Search for the cell housing the specified text and yield its [X, Y] center coordinate. 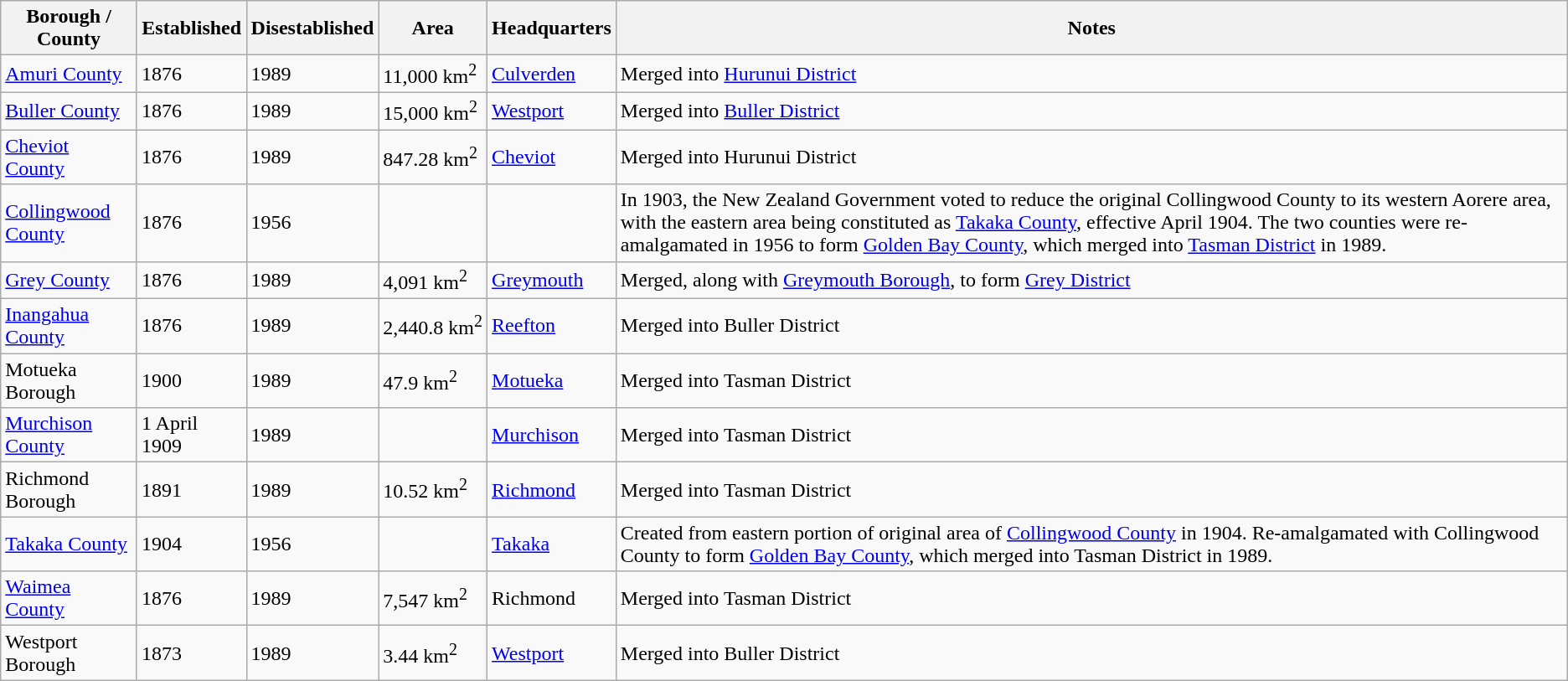
Cheviot [552, 157]
Established [191, 28]
Richmond Borough [69, 489]
Murchison County [69, 436]
Greymouth [552, 280]
Takaka [552, 544]
47.9 km2 [433, 380]
10.52 km2 [433, 489]
Notes [1091, 28]
Grey County [69, 280]
7,547 km2 [433, 598]
2,440.8 km2 [433, 327]
Motueka Borough [69, 380]
Reefton [552, 327]
1904 [191, 544]
1 April 1909 [191, 436]
11,000 km2 [433, 74]
Amuri County [69, 74]
Culverden [552, 74]
Takaka County [69, 544]
Waimea County [69, 598]
Merged, along with Greymouth Borough, to form Grey District [1091, 280]
Westport Borough [69, 653]
Disestablished [312, 28]
Headquarters [552, 28]
Buller County [69, 111]
Collingwood County [69, 223]
Cheviot County [69, 157]
1900 [191, 380]
Motueka [552, 380]
Murchison [552, 436]
Inangahua County [69, 327]
1891 [191, 489]
Area [433, 28]
15,000 km2 [433, 111]
1873 [191, 653]
4,091 km2 [433, 280]
847.28 km2 [433, 157]
Borough / County [69, 28]
3.44 km2 [433, 653]
